Find where the given text appears and provide that cell's center as (x, y) coordinate. 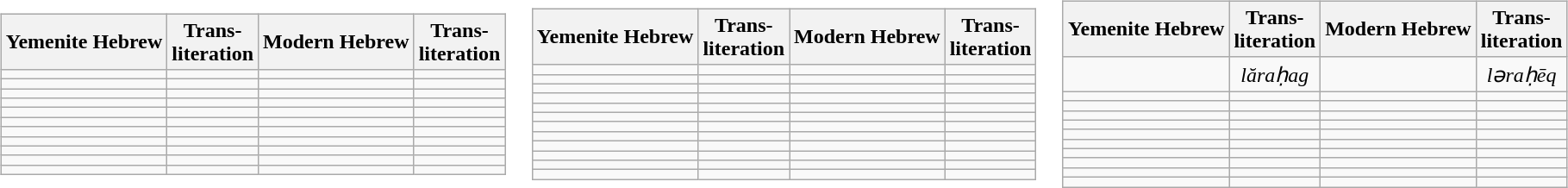
ləraḥēq (1521, 74)
lăraḥag (1275, 74)
